Locate the cell with the specified text and output its (X, Y) center coordinate. 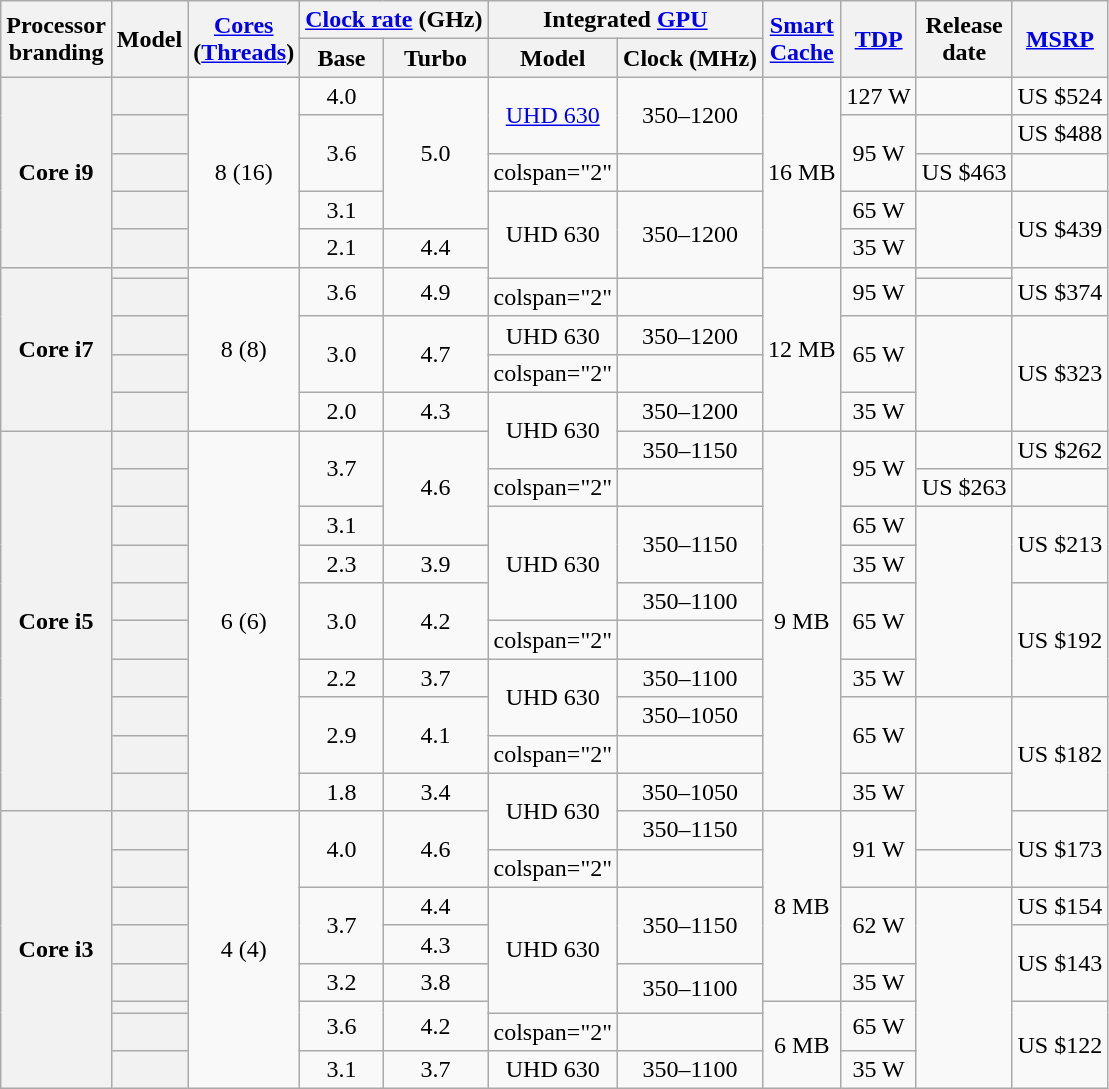
2.3 (342, 564)
US $439 (1060, 229)
US $263 (964, 488)
4 (4) (244, 950)
US $374 (1060, 292)
6 (6) (244, 620)
SmartCache (802, 39)
US $323 (1060, 373)
127 W (878, 96)
8 MB (802, 906)
2.2 (342, 678)
2.1 (342, 248)
US $524 (1060, 96)
3.8 (436, 982)
US $182 (1060, 754)
US $463 (964, 172)
Core i9 (56, 172)
12 MB (802, 348)
TDP (878, 39)
US $173 (1060, 849)
Turbo (436, 58)
3.4 (436, 792)
US $213 (1060, 545)
5.0 (436, 153)
Clock (MHz) (690, 58)
US $143 (1060, 963)
Core i3 (56, 950)
US $122 (1060, 1044)
Cores(Threads) (244, 39)
6 MB (802, 1044)
Integrated GPU (626, 20)
62 W (878, 925)
Base (342, 58)
2.0 (342, 411)
US $192 (1060, 640)
4.7 (436, 354)
3.2 (342, 982)
4.9 (436, 292)
3.9 (436, 564)
4.1 (436, 735)
8 (16) (244, 172)
Clock rate (GHz) (394, 20)
16 MB (802, 172)
1.8 (342, 792)
2.9 (342, 735)
US $154 (1060, 906)
8 (8) (244, 348)
Core i5 (56, 620)
US $488 (1060, 134)
Processorbranding (56, 39)
MSRP (1060, 39)
Core i7 (56, 348)
9 MB (802, 620)
US $262 (1060, 449)
91 W (878, 849)
Releasedate (964, 39)
